From the cell containing the given text, extract its center point as (X, Y) coordinate. 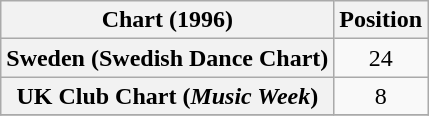
Chart (1996) (168, 20)
24 (381, 58)
Sweden (Swedish Dance Chart) (168, 58)
UK Club Chart (Music Week) (168, 96)
8 (381, 96)
Position (381, 20)
